Search for the cell housing the specified text and yield its [X, Y] center coordinate. 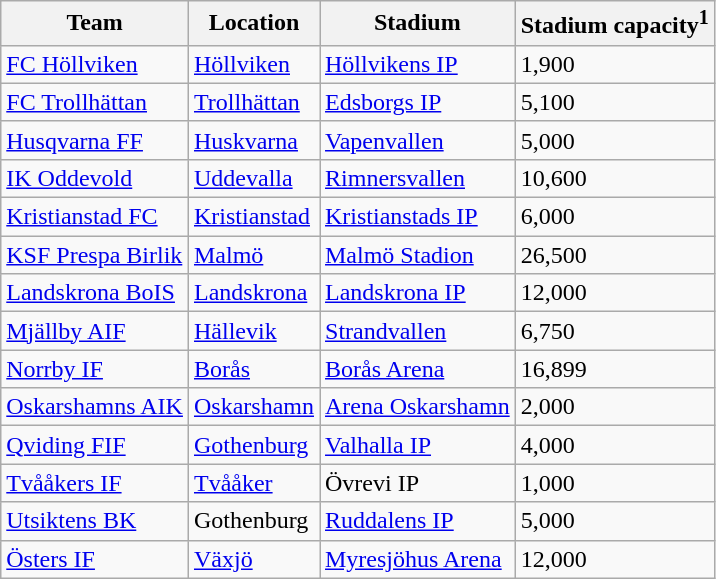
Landskrona [254, 293]
Trollhättan [254, 102]
Team [95, 24]
Tvååker [254, 483]
Borås Arena [418, 369]
KSF Prespa Birlik [95, 255]
Oskarshamn [254, 407]
26,500 [614, 255]
Stadium [418, 24]
Rimnersvallen [418, 178]
Husqvarna FF [95, 140]
FC Höllviken [95, 64]
1,000 [614, 483]
Arena Oskarshamn [418, 407]
Uddevalla [254, 178]
Oskarshamns AIK [95, 407]
Kristianstad [254, 217]
16,899 [614, 369]
Kristianstads IP [418, 217]
5,100 [614, 102]
Vapenvallen [418, 140]
FC Trollhättan [95, 102]
Övrevi IP [418, 483]
Utsiktens BK [95, 521]
Tvååkers IF [95, 483]
10,600 [614, 178]
Norrby IF [95, 369]
Malmö Stadion [418, 255]
Myresjöhus Arena [418, 559]
Huskvarna [254, 140]
Kristianstad FC [95, 217]
Landskrona BoIS [95, 293]
Höllviken [254, 64]
Stadium capacity1 [614, 24]
Landskrona IP [418, 293]
Valhalla IP [418, 445]
Strandvallen [418, 331]
Qviding FIF [95, 445]
IK Oddevold [95, 178]
1,900 [614, 64]
Höllvikens IP [418, 64]
Ruddalens IP [418, 521]
Mjällby AIF [95, 331]
Location [254, 24]
Hällevik [254, 331]
4,000 [614, 445]
Borås [254, 369]
Edsborgs IP [418, 102]
6,000 [614, 217]
6,750 [614, 331]
Östers IF [95, 559]
2,000 [614, 407]
Växjö [254, 559]
Malmö [254, 255]
